From the cell containing the given text, extract its center point as (x, y) coordinate. 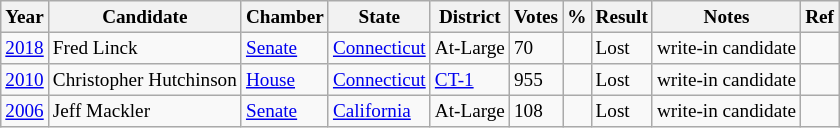
Votes (536, 17)
House (284, 80)
955 (536, 80)
2006 (25, 111)
% (577, 17)
2010 (25, 80)
California (379, 111)
CT-1 (470, 80)
Year (25, 17)
District (470, 17)
Result (622, 17)
Jeff Mackler (144, 111)
Notes (726, 17)
Chamber (284, 17)
Fred Linck (144, 48)
70 (536, 48)
Christopher Hutchinson (144, 80)
2018 (25, 48)
108 (536, 111)
Candidate (144, 17)
Ref (820, 17)
State (379, 17)
